Search for the cell housing the specified text and yield its (X, Y) center coordinate. 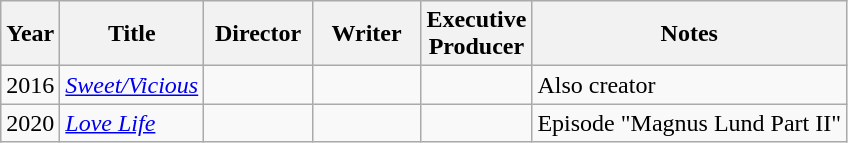
Year (30, 34)
ExecutiveProducer (476, 34)
Writer (366, 34)
Director (258, 34)
Notes (690, 34)
Love Life (132, 123)
2016 (30, 85)
Also creator (690, 85)
Sweet/Vicious (132, 85)
Title (132, 34)
Episode "Magnus Lund Part II" (690, 123)
2020 (30, 123)
